Scan for the cell matching the given text and deliver its [X, Y] coordinate at center. 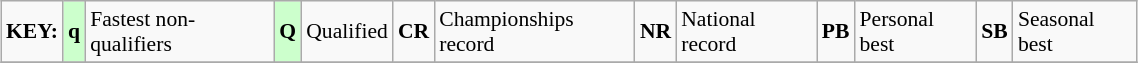
National record [746, 32]
CR [414, 32]
Fastest non-qualifiers [180, 32]
PB [836, 32]
SB [994, 32]
Q [288, 32]
Personal best [916, 32]
NR [656, 32]
Qualified [347, 32]
q [74, 32]
Seasonal best [1075, 32]
Championships record [534, 32]
KEY: [32, 32]
